Identify which cell holds the provided text, then report its (x, y) central coordinate. 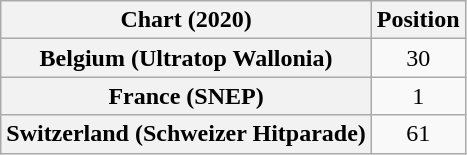
Chart (2020) (186, 20)
Switzerland (Schweizer Hitparade) (186, 134)
61 (418, 134)
Position (418, 20)
1 (418, 96)
30 (418, 58)
France (SNEP) (186, 96)
Belgium (Ultratop Wallonia) (186, 58)
